Find where the given text appears and provide that cell's center as [X, Y] coordinate. 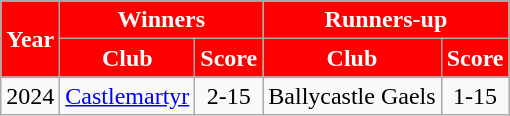
1-15 [475, 96]
Castlemartyr [128, 96]
2024 [30, 96]
2-15 [229, 96]
Year [30, 39]
Winners [162, 20]
Ballycastle Gaels [352, 96]
Runners-up [386, 20]
